From the cell containing the given text, extract its center point as (X, Y) coordinate. 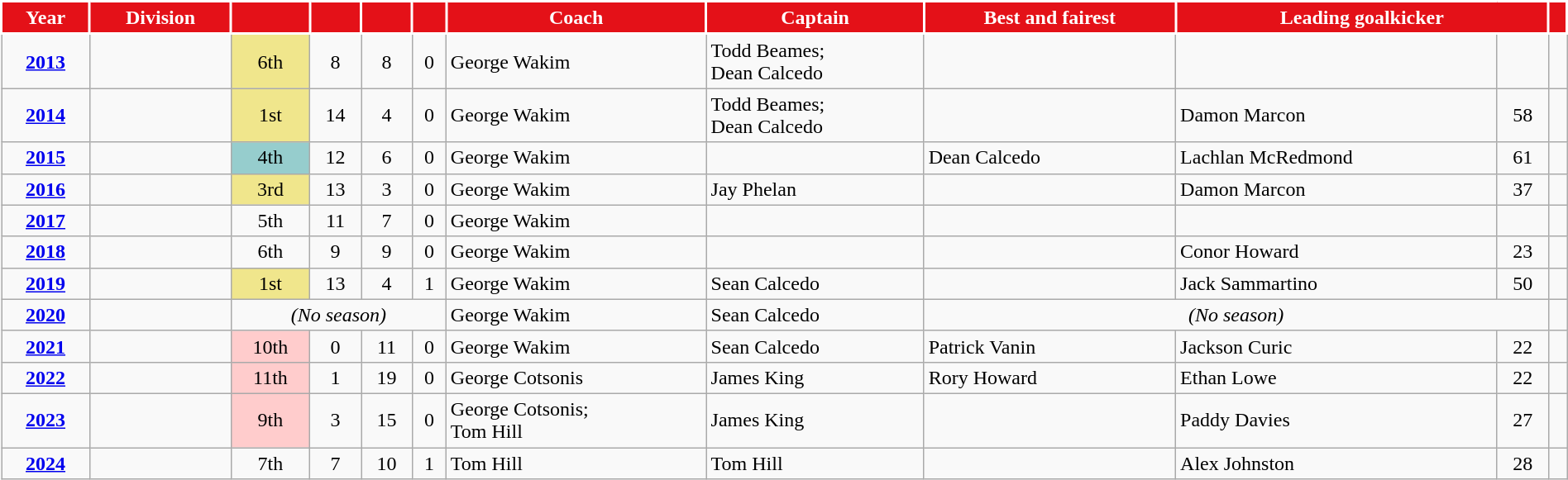
2018 (46, 252)
Best and fairest (1049, 18)
15 (386, 420)
4th (270, 158)
Alex Johnston (1336, 463)
61 (1523, 158)
58 (1523, 116)
2023 (46, 420)
5th (270, 221)
7th (270, 463)
Paddy Davies (1336, 420)
Division (160, 18)
2021 (46, 346)
Ethan Lowe (1336, 378)
Jack Sammartino (1336, 283)
Coach (576, 18)
23 (1523, 252)
2016 (46, 189)
6 (386, 158)
19 (386, 378)
2024 (46, 463)
2013 (46, 61)
50 (1523, 283)
Patrick Vanin (1049, 346)
Year (46, 18)
10 (386, 463)
George Cotsonis; Tom Hill (576, 420)
28 (1523, 463)
Dean Calcedo (1049, 158)
3rd (270, 189)
37 (1523, 189)
12 (335, 158)
George Cotsonis (576, 378)
2014 (46, 116)
14 (335, 116)
Lachlan McRedmond (1336, 158)
Captain (815, 18)
Rory Howard (1049, 378)
2019 (46, 283)
9th (270, 420)
2015 (46, 158)
2017 (46, 221)
Jay Phelan (815, 189)
Conor Howard (1336, 252)
Leading goalkicker (1363, 18)
10th (270, 346)
2022 (46, 378)
Jackson Curic (1336, 346)
2020 (46, 315)
27 (1523, 420)
11th (270, 378)
